Locate the cell with the specified text and output its (x, y) center coordinate. 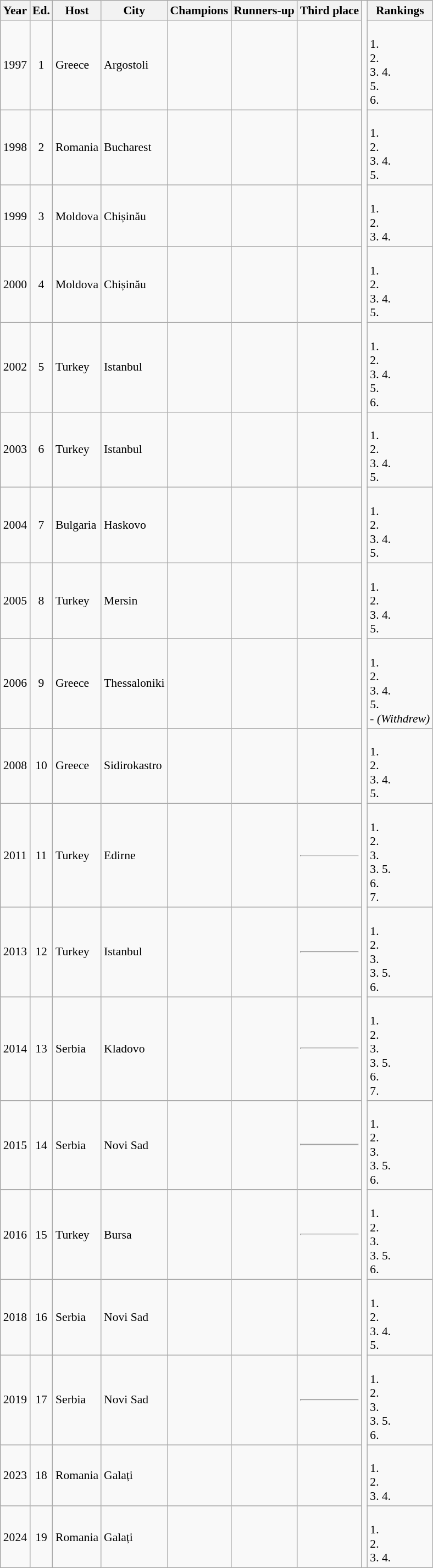
Kladovo (134, 1049)
Sidirokastro (134, 766)
2002 (15, 367)
4 (41, 285)
Thessaloniki (134, 683)
6 (41, 450)
2019 (15, 1400)
17 (41, 1400)
15 (41, 1235)
2008 (15, 766)
Haskovo (134, 525)
2006 (15, 683)
2 (41, 148)
2024 (15, 1537)
1. 2. 3. 4. 5. - (Withdrew) (400, 683)
Mersin (134, 601)
3 (41, 216)
13 (41, 1049)
Argostoli (134, 65)
14 (41, 1145)
Year (15, 10)
Rankings (400, 10)
Host (77, 10)
Bulgaria (77, 525)
10 (41, 766)
2013 (15, 952)
Edirne (134, 855)
Runners-up (264, 10)
2000 (15, 285)
2014 (15, 1049)
2011 (15, 855)
12 (41, 952)
1998 (15, 148)
2005 (15, 601)
Bursa (134, 1235)
2018 (15, 1318)
2015 (15, 1145)
2023 (15, 1475)
1997 (15, 65)
19 (41, 1537)
2016 (15, 1235)
2004 (15, 525)
Third place (330, 10)
City (134, 10)
1999 (15, 216)
16 (41, 1318)
1 (41, 65)
2003 (15, 450)
5 (41, 367)
7 (41, 525)
9 (41, 683)
18 (41, 1475)
Ed. (41, 10)
11 (41, 855)
Bucharest (134, 148)
Champions (199, 10)
8 (41, 601)
